Search for the cell housing the specified text and yield its (x, y) center coordinate. 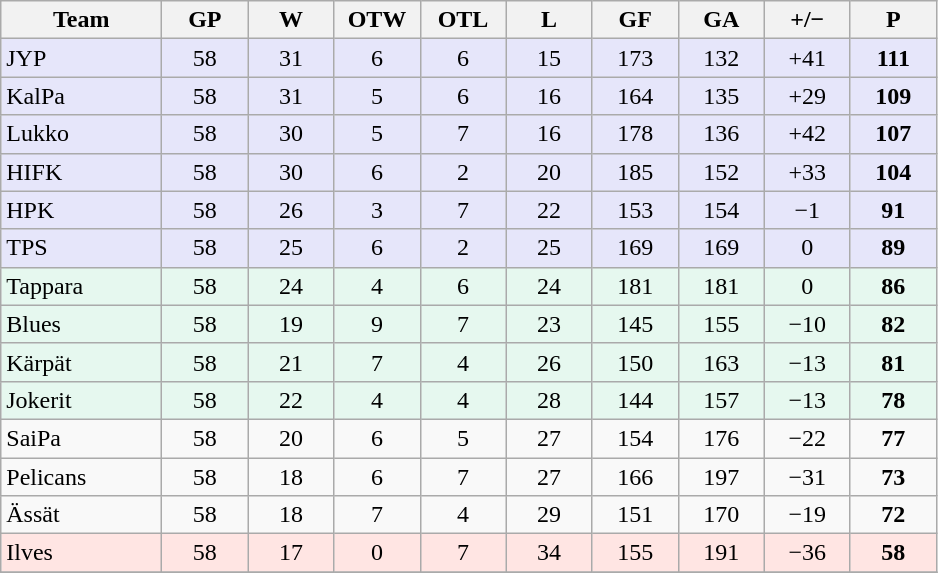
28 (549, 400)
82 (893, 324)
78 (893, 400)
GF (635, 20)
77 (893, 438)
−1 (807, 210)
3 (377, 210)
34 (549, 553)
136 (721, 134)
GA (721, 20)
164 (635, 96)
−10 (807, 324)
191 (721, 553)
109 (893, 96)
W (291, 20)
GP (205, 20)
86 (893, 286)
166 (635, 477)
104 (893, 172)
Tappara (82, 286)
JYP (82, 58)
197 (721, 477)
153 (635, 210)
73 (893, 477)
HPK (82, 210)
15 (549, 58)
Ässät (82, 515)
+29 (807, 96)
72 (893, 515)
−31 (807, 477)
Lukko (82, 134)
132 (721, 58)
−22 (807, 438)
Pelicans (82, 477)
178 (635, 134)
23 (549, 324)
+41 (807, 58)
+33 (807, 172)
91 (893, 210)
157 (721, 400)
111 (893, 58)
Team (82, 20)
145 (635, 324)
−36 (807, 553)
L (549, 20)
144 (635, 400)
152 (721, 172)
+/− (807, 20)
Blues (82, 324)
OTL (463, 20)
89 (893, 248)
TPS (82, 248)
KalPa (82, 96)
170 (721, 515)
+42 (807, 134)
Kärpät (82, 362)
Jokerit (82, 400)
SaiPa (82, 438)
Ilves (82, 553)
150 (635, 362)
81 (893, 362)
185 (635, 172)
−19 (807, 515)
173 (635, 58)
151 (635, 515)
176 (721, 438)
HIFK (82, 172)
19 (291, 324)
OTW (377, 20)
107 (893, 134)
29 (549, 515)
21 (291, 362)
135 (721, 96)
163 (721, 362)
P (893, 20)
9 (377, 324)
17 (291, 553)
